Return [X, Y] of the center of cell containing provided text 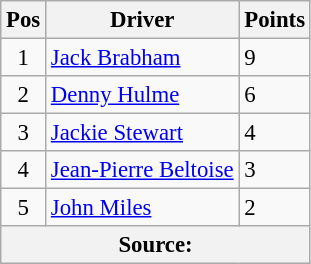
John Miles [142, 208]
Points [274, 20]
Driver [142, 20]
Jack Brabham [142, 58]
1 [24, 58]
Pos [24, 20]
Source: [156, 245]
Jackie Stewart [142, 133]
5 [24, 208]
Denny Hulme [142, 95]
6 [274, 95]
9 [274, 58]
Jean-Pierre Beltoise [142, 170]
